Return (x, y) of the center of cell containing provided text 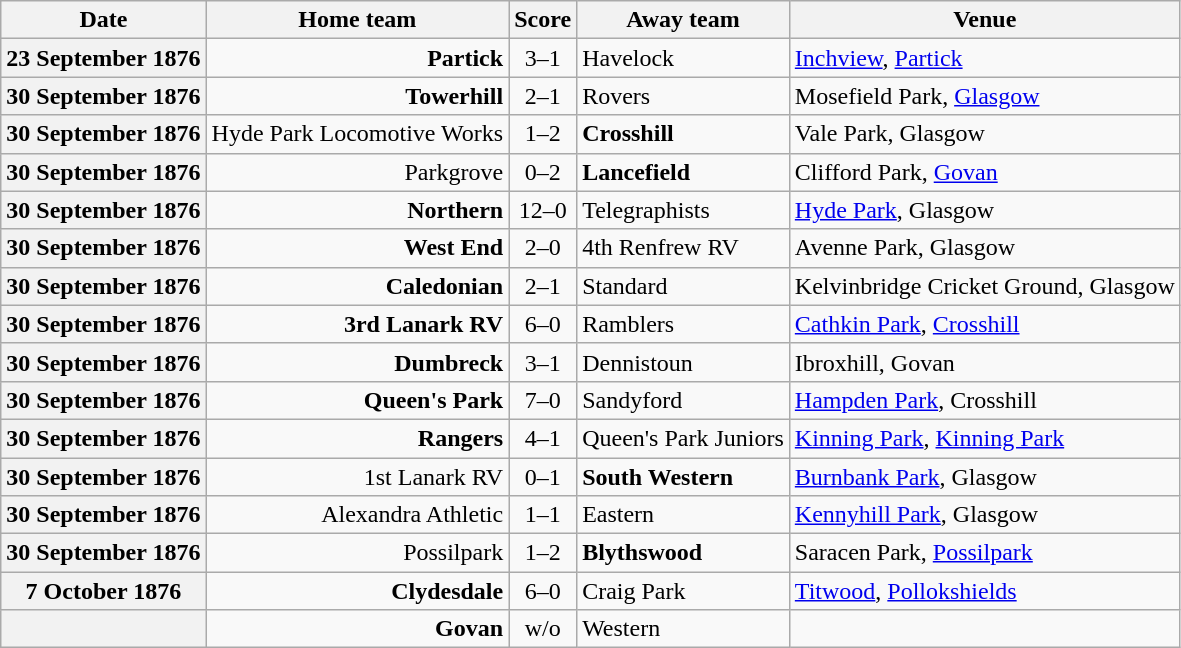
Dennistoun (684, 362)
Hyde Park, Glasgow (984, 210)
Crosshill (684, 134)
Score (543, 20)
Dumbreck (358, 362)
Kelvinbridge Cricket Ground, Glasgow (984, 286)
Towerhill (358, 96)
Date (104, 20)
Saracen Park, Possilpark (984, 553)
Rovers (684, 96)
1–1 (543, 515)
West End (358, 248)
Clifford Park, Govan (984, 172)
7 October 1876 (104, 591)
Ramblers (684, 324)
Telegraphists (684, 210)
Titwood, Pollokshields (984, 591)
1st Lanark RV (358, 477)
Hyde Park Locomotive Works (358, 134)
Away team (684, 20)
w/o (543, 629)
2–0 (543, 248)
23 September 1876 (104, 58)
Govan (358, 629)
0–1 (543, 477)
0–2 (543, 172)
Burnbank Park, Glasgow (984, 477)
Standard (684, 286)
Inchview, Partick (984, 58)
7–0 (543, 400)
Queen's Park (358, 400)
Kennyhill Park, Glasgow (984, 515)
Eastern (684, 515)
Mosefield Park, Glasgow (984, 96)
4–1 (543, 438)
Alexandra Athletic (358, 515)
Avenne Park, Glasgow (984, 248)
Parkgrove (358, 172)
12–0 (543, 210)
Western (684, 629)
Possilpark (358, 553)
4th Renfrew RV (684, 248)
South Western (684, 477)
Hampden Park, Crosshill (984, 400)
Cathkin Park, Crosshill (984, 324)
Venue (984, 20)
Kinning Park, Kinning Park (984, 438)
Sandyford (684, 400)
Caledonian (358, 286)
Craig Park (684, 591)
Ibroxhill, Govan (984, 362)
Northern (358, 210)
3rd Lanark RV (358, 324)
Queen's Park Juniors (684, 438)
Havelock (684, 58)
Lancefield (684, 172)
Home team (358, 20)
Clydesdale (358, 591)
Partick (358, 58)
Blythswood (684, 553)
Vale Park, Glasgow (984, 134)
Rangers (358, 438)
